From the cell containing the given text, extract its center point as (X, Y) coordinate. 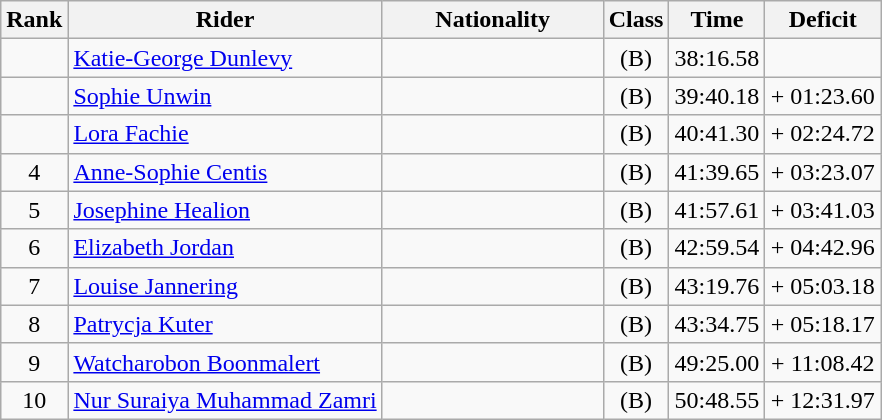
41:57.61 (717, 210)
41:39.65 (717, 172)
+ 03:41.03 (823, 210)
9 (34, 362)
+ 05:18.17 (823, 324)
+ 02:24.72 (823, 134)
Lora Fachie (225, 134)
8 (34, 324)
Nationality (492, 20)
38:16.58 (717, 58)
43:34.75 (717, 324)
5 (34, 210)
Sophie Unwin (225, 96)
Patrycja Kuter (225, 324)
+ 12:31.97 (823, 400)
49:25.00 (717, 362)
Rank (34, 20)
7 (34, 286)
Time (717, 20)
+ 03:23.07 (823, 172)
Rider (225, 20)
+ 04:42.96 (823, 248)
4 (34, 172)
Josephine Healion (225, 210)
39:40.18 (717, 96)
Class (636, 20)
6 (34, 248)
Louise Jannering (225, 286)
Katie-George Dunlevy (225, 58)
Elizabeth Jordan (225, 248)
43:19.76 (717, 286)
Watcharobon Boonmalert (225, 362)
40:41.30 (717, 134)
42:59.54 (717, 248)
10 (34, 400)
+ 01:23.60 (823, 96)
Anne-Sophie Centis (225, 172)
+ 05:03.18 (823, 286)
Nur Suraiya Muhammad Zamri (225, 400)
+ 11:08.42 (823, 362)
50:48.55 (717, 400)
Deficit (823, 20)
